Search for the cell housing the specified text and yield its (x, y) center coordinate. 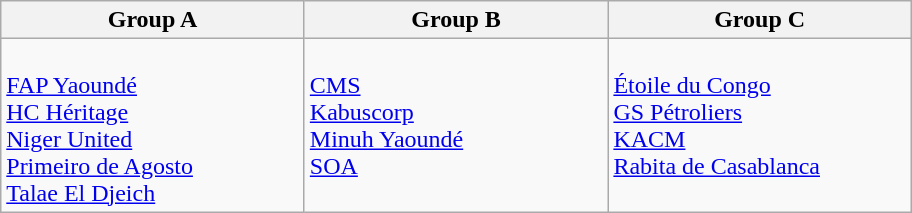
Group C (760, 20)
Group A (153, 20)
Étoile du Congo GS Pétroliers KACM Rabita de Casablanca (760, 126)
CMS Kabuscorp Minuh Yaoundé SOA (456, 126)
Group B (456, 20)
FAP Yaoundé HC Héritage Niger United Primeiro de Agosto Talae El Djeich (153, 126)
